Scan for the cell matching the given text and deliver its [x, y] coordinate at center. 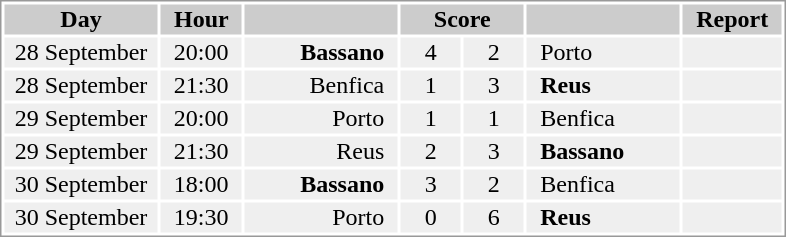
18:00 [200, 185]
Score [462, 19]
19:30 [200, 217]
4 [431, 53]
0 [431, 217]
6 [494, 217]
Day [80, 19]
Hour [200, 19]
Report [732, 19]
